Locate the cell with the specified text and output its [X, Y] center coordinate. 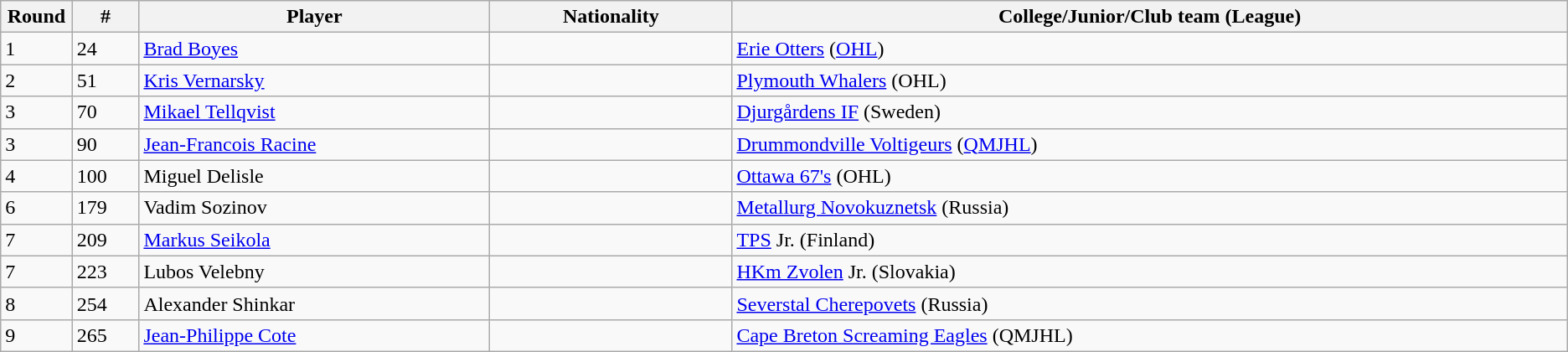
Jean-Francois Racine [315, 144]
Miguel Delisle [315, 176]
Lubos Velebny [315, 272]
# [106, 17]
Brad Boyes [315, 49]
HKm Zvolen Jr. (Slovakia) [1149, 272]
Jean-Philippe Cote [315, 335]
Severstal Cherepovets (Russia) [1149, 303]
College/Junior/Club team (League) [1149, 17]
51 [106, 80]
254 [106, 303]
179 [106, 208]
70 [106, 112]
223 [106, 272]
8 [37, 303]
Markus Seikola [315, 240]
2 [37, 80]
90 [106, 144]
24 [106, 49]
Player [315, 17]
100 [106, 176]
Vadim Sozinov [315, 208]
Erie Otters (OHL) [1149, 49]
Kris Vernarsky [315, 80]
Mikael Tellqvist [315, 112]
Cape Breton Screaming Eagles (QMJHL) [1149, 335]
TPS Jr. (Finland) [1149, 240]
Round [37, 17]
9 [37, 335]
1 [37, 49]
Metallurg Novokuznetsk (Russia) [1149, 208]
Plymouth Whalers (OHL) [1149, 80]
Drummondville Voltigeurs (QMJHL) [1149, 144]
209 [106, 240]
Nationality [611, 17]
265 [106, 335]
Alexander Shinkar [315, 303]
4 [37, 176]
6 [37, 208]
Ottawa 67's (OHL) [1149, 176]
Djurgårdens IF (Sweden) [1149, 112]
